Find where the given text appears and provide that cell's center as [X, Y] coordinate. 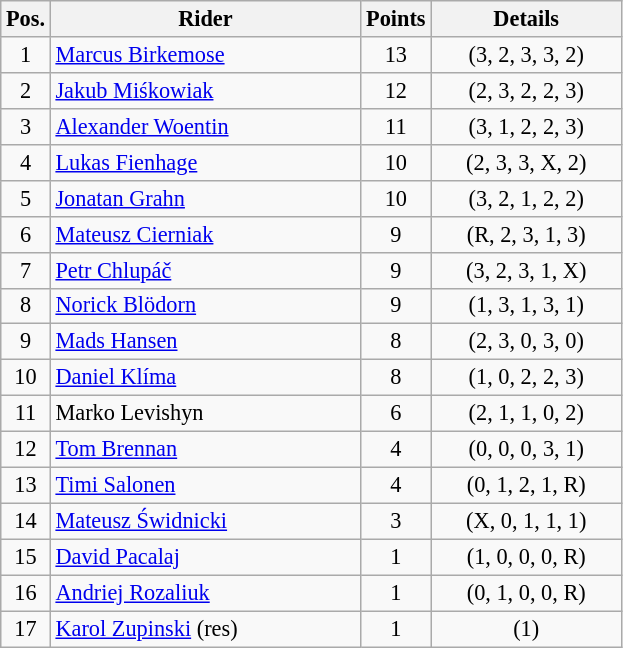
Rider [205, 19]
(1, 0, 0, 0, R) [526, 557]
7 [26, 270]
Details [526, 19]
(3, 2, 1, 2, 2) [526, 198]
Andriej Rozaliuk [205, 593]
Mateusz Cierniak [205, 234]
17 [26, 629]
(0, 0, 0, 3, 1) [526, 450]
Tom Brennan [205, 450]
Mads Hansen [205, 342]
2 [26, 90]
5 [26, 198]
(1, 0, 2, 2, 3) [526, 378]
(2, 3, 0, 3, 0) [526, 342]
Daniel Klíma [205, 378]
Jakub Miśkowiak [205, 90]
(2, 3, 3, X, 2) [526, 162]
(0, 1, 2, 1, R) [526, 485]
(3, 1, 2, 2, 3) [526, 126]
(2, 3, 2, 2, 3) [526, 90]
(3, 2, 3, 3, 2) [526, 55]
David Pacalaj [205, 557]
Points [396, 19]
Pos. [26, 19]
Alexander Woentin [205, 126]
Petr Chlupáč [205, 270]
(1) [526, 629]
(R, 2, 3, 1, 3) [526, 234]
Mateusz Świdnicki [205, 521]
(1, 3, 1, 3, 1) [526, 306]
Jonatan Grahn [205, 198]
Marko Levishyn [205, 414]
Norick Blödorn [205, 306]
(0, 1, 0, 0, R) [526, 593]
Marcus Birkemose [205, 55]
15 [26, 557]
(X, 0, 1, 1, 1) [526, 521]
14 [26, 521]
16 [26, 593]
(2, 1, 1, 0, 2) [526, 414]
(3, 2, 3, 1, X) [526, 270]
Timi Salonen [205, 485]
Karol Zupinski (res) [205, 629]
Lukas Fienhage [205, 162]
